Extract the [x, y] coordinate from the center of the cell holding the provided text.  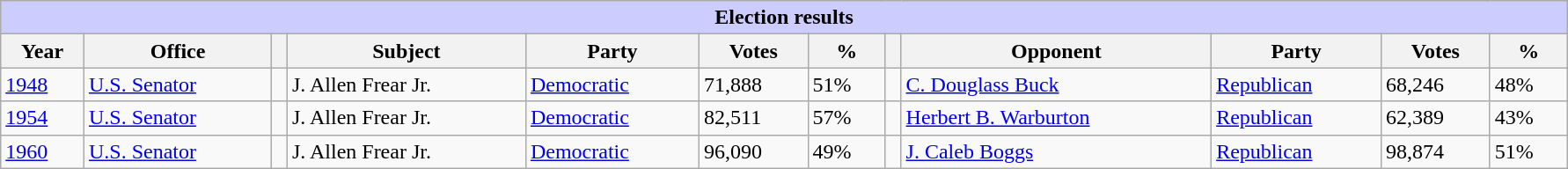
71,888 [754, 84]
Election results [785, 18]
J. Caleb Boggs [1056, 151]
Opponent [1056, 51]
43% [1528, 118]
C. Douglass Buck [1056, 84]
Herbert B. Warburton [1056, 118]
49% [846, 151]
Year [42, 51]
57% [846, 118]
98,874 [1436, 151]
96,090 [754, 151]
1948 [42, 84]
82,511 [754, 118]
Office [178, 51]
1954 [42, 118]
48% [1528, 84]
1960 [42, 151]
62,389 [1436, 118]
68,246 [1436, 84]
Subject [407, 51]
